Scan for the cell matching the given text and deliver its (X, Y) coordinate at center. 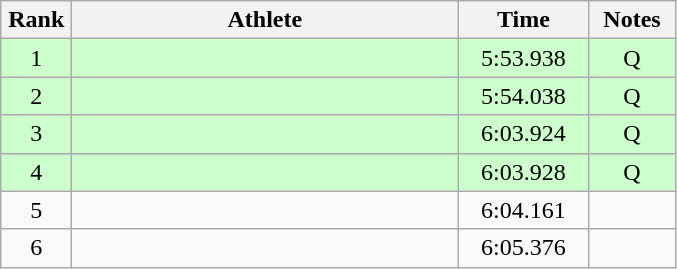
5 (36, 210)
6:03.928 (524, 172)
3 (36, 134)
1 (36, 58)
6:04.161 (524, 210)
5:53.938 (524, 58)
4 (36, 172)
6 (36, 248)
Notes (632, 20)
6:05.376 (524, 248)
2 (36, 96)
5:54.038 (524, 96)
Athlete (265, 20)
6:03.924 (524, 134)
Time (524, 20)
Rank (36, 20)
